Pinpoint the cell where the given text exists, returning its (X, Y) midpoint coordinate. 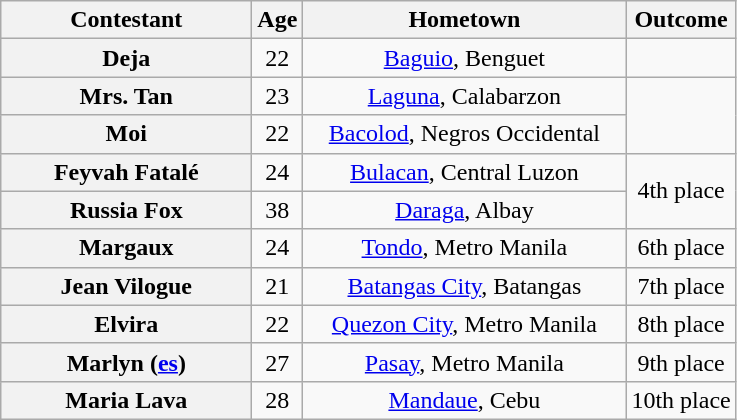
Deja (126, 58)
Outcome (681, 20)
Tondo, Metro Manila (464, 248)
Mrs. Tan (126, 96)
Age (278, 20)
Jean Vilogue (126, 286)
Russia Fox (126, 210)
Elvira (126, 324)
Margaux (126, 248)
21 (278, 286)
4th place (681, 191)
7th place (681, 286)
Moi (126, 134)
Bulacan, Central Luzon (464, 172)
28 (278, 400)
Contestant (126, 20)
Feyvah Fatalé (126, 172)
8th place (681, 324)
Laguna, Calabarzon (464, 96)
10th place (681, 400)
38 (278, 210)
Bacolod, Negros Occidental (464, 134)
Pasay, Metro Manila (464, 362)
Mandaue, Cebu (464, 400)
27 (278, 362)
Marlyn (es) (126, 362)
6th place (681, 248)
Daraga, Albay (464, 210)
Maria Lava (126, 400)
23 (278, 96)
Batangas City, Batangas (464, 286)
Baguio, Benguet (464, 58)
Hometown (464, 20)
9th place (681, 362)
Quezon City, Metro Manila (464, 324)
